Scan for the cell matching the given text and deliver its (X, Y) coordinate at center. 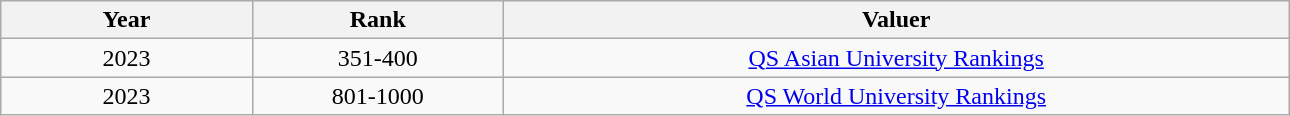
QS World University Rankings (896, 96)
QS Asian University Rankings (896, 58)
Rank (378, 20)
351-400 (378, 58)
Valuer (896, 20)
Year (126, 20)
801-1000 (378, 96)
